Identify which cell holds the provided text, then report its (X, Y) central coordinate. 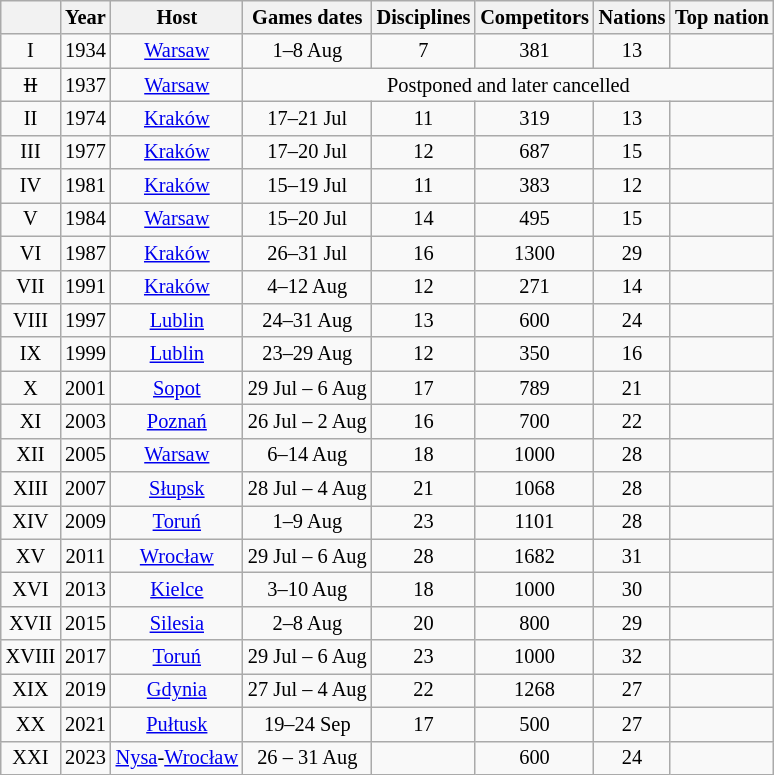
1987 (85, 253)
Disciplines (424, 17)
700 (534, 421)
1682 (534, 556)
2001 (85, 388)
Silesia (177, 623)
VII (30, 287)
15–19 Jul (308, 186)
XXI (30, 758)
Games dates (308, 17)
26 Jul – 2 Aug (308, 421)
XIII (30, 489)
17–20 Jul (308, 152)
I (30, 51)
1101 (534, 522)
350 (534, 354)
383 (534, 186)
2013 (85, 589)
2019 (85, 690)
1934 (85, 51)
Nations (632, 17)
XVIII (30, 657)
Postponed and later cancelled (508, 85)
1300 (534, 253)
Nysa-Wrocław (177, 758)
789 (534, 388)
6–14 Aug (308, 455)
26 – 31 Aug (308, 758)
17–21 Jul (308, 118)
2021 (85, 724)
381 (534, 51)
800 (534, 623)
XI (30, 421)
2015 (85, 623)
Competitors (534, 17)
3–10 Aug (308, 589)
IX (30, 354)
15–20 Jul (308, 219)
Kielce (177, 589)
2017 (85, 657)
500 (534, 724)
VIII (30, 320)
319 (534, 118)
19–24 Sep (308, 724)
Sopot (177, 388)
23–29 Aug (308, 354)
2003 (85, 421)
1977 (85, 152)
1997 (85, 320)
XII (30, 455)
271 (534, 287)
1–9 Aug (308, 522)
IV (30, 186)
2–8 Aug (308, 623)
31 (632, 556)
1268 (534, 690)
Year (85, 17)
28 Jul – 4 Aug (308, 489)
2009 (85, 522)
1937 (85, 85)
7 (424, 51)
1981 (85, 186)
XIV (30, 522)
XIX (30, 690)
27 Jul – 4 Aug (308, 690)
2007 (85, 489)
20 (424, 623)
Pułtusk (177, 724)
1999 (85, 354)
Wrocław (177, 556)
30 (632, 589)
XV (30, 556)
2005 (85, 455)
2023 (85, 758)
1–8 Aug (308, 51)
Top nation (722, 17)
V (30, 219)
26–31 Jul (308, 253)
XVII (30, 623)
4–12 Aug (308, 287)
32 (632, 657)
Host (177, 17)
III (30, 152)
Poznań (177, 421)
Gdynia (177, 690)
24–31 Aug (308, 320)
XX (30, 724)
1974 (85, 118)
2011 (85, 556)
1984 (85, 219)
XVI (30, 589)
Słupsk (177, 489)
1991 (85, 287)
VI (30, 253)
X (30, 388)
495 (534, 219)
687 (534, 152)
1068 (534, 489)
